Output the (x, y) coordinate of the center of the cell containing the given text.  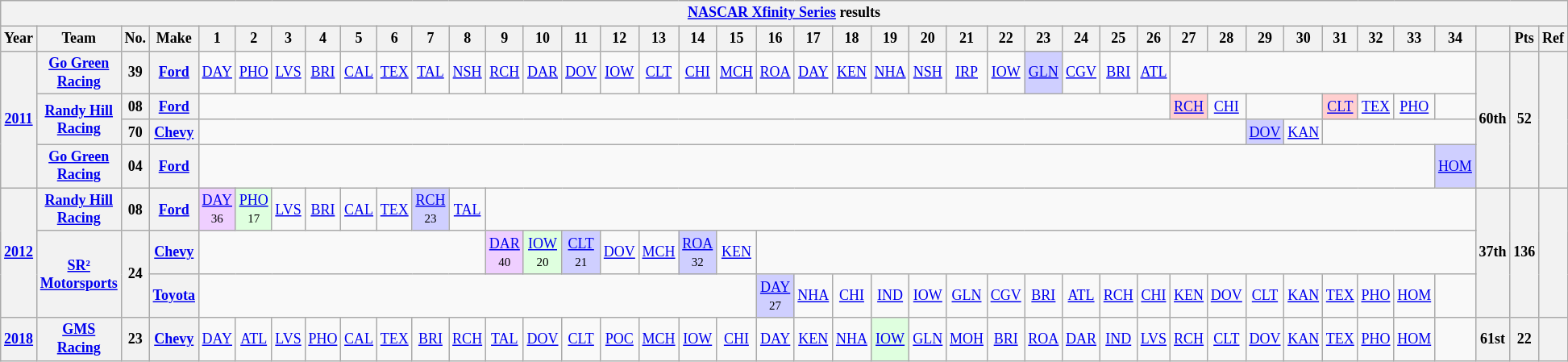
26 (1154, 39)
DAY36 (217, 210)
7 (430, 39)
2011 (19, 119)
RCH23 (430, 210)
PHO17 (253, 210)
POC (620, 339)
10 (543, 39)
MOH (967, 339)
8 (468, 39)
60th (1493, 119)
Pts (1524, 39)
5 (360, 39)
15 (737, 39)
33 (1414, 39)
GMS Racing (79, 339)
39 (135, 73)
ROA32 (698, 252)
25 (1118, 39)
2018 (19, 339)
2 (253, 39)
Toyota (174, 296)
3 (289, 39)
04 (135, 166)
IRP (967, 73)
32 (1375, 39)
18 (852, 39)
11 (581, 39)
No. (135, 39)
37th (1493, 253)
16 (776, 39)
Ref (1553, 39)
DAY27 (776, 296)
13 (659, 39)
4 (322, 39)
136 (1524, 253)
IOW20 (543, 252)
21 (967, 39)
DAR40 (505, 252)
61st (1493, 339)
52 (1524, 119)
34 (1456, 39)
6 (394, 39)
9 (505, 39)
27 (1189, 39)
NASCAR Xfinity Series results (784, 13)
31 (1340, 39)
14 (698, 39)
SR² Motorsports (79, 274)
30 (1304, 39)
19 (890, 39)
28 (1226, 39)
Make (174, 39)
Year (19, 39)
1 (217, 39)
12 (620, 39)
17 (813, 39)
29 (1265, 39)
Team (79, 39)
70 (135, 132)
2012 (19, 253)
20 (928, 39)
CLT21 (581, 252)
